Determine the (X, Y) coordinate at the center of the cell enclosing the given text.  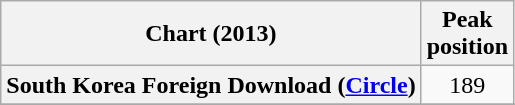
189 (467, 85)
Chart (2013) (211, 34)
South Korea Foreign Download (Circle) (211, 85)
Peakposition (467, 34)
